Return [X, Y] of the center of cell containing provided text 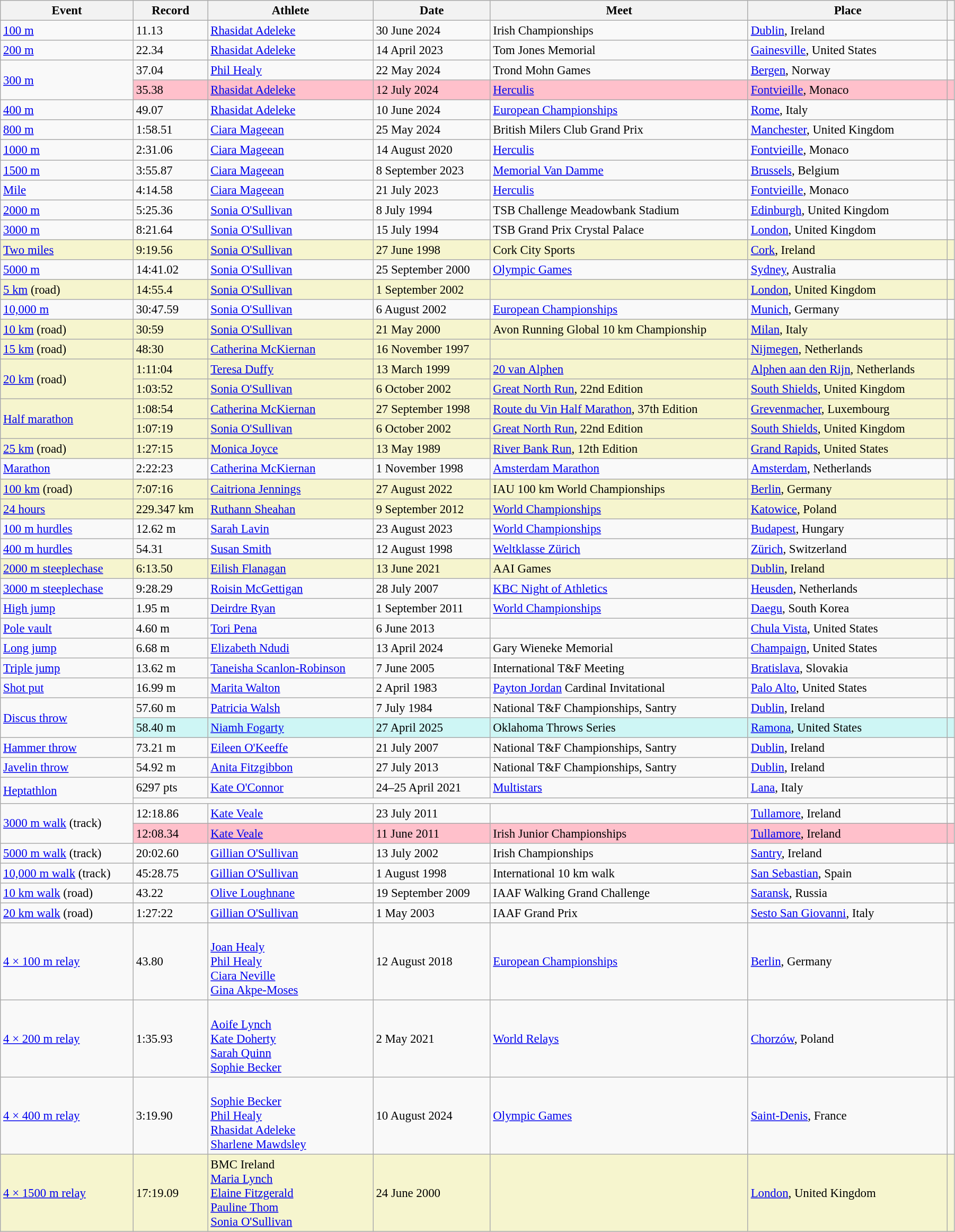
Shot put [67, 688]
Manchester, United Kingdom [848, 130]
Monica Joyce [290, 449]
Tori Pena [290, 628]
13 May 1989 [431, 449]
24–25 April 2021 [431, 788]
12:18.86 [171, 813]
San Sebastian, Spain [848, 873]
3:55.87 [171, 170]
Gainesville, United States [848, 50]
43.80 [171, 962]
Alphen aan den Rijn, Netherlands [848, 369]
International T&F Meeting [619, 668]
22 May 2024 [431, 71]
Mile [67, 190]
AAI Games [619, 569]
International 10 km walk [619, 873]
Rome, Italy [848, 110]
Sophie BeckerPhil HealyRhasidat AdelekeSharlene Mawdsley [290, 1116]
6.68 m [171, 648]
2 April 1983 [431, 688]
Weltklasse Zürich [619, 549]
1:27:15 [171, 449]
1 September 2011 [431, 609]
35.38 [171, 90]
14 August 2020 [431, 150]
4:14.58 [171, 190]
3000 m walk (track) [67, 823]
10 km (road) [67, 329]
Taneisha Scanlon-Robinson [290, 668]
21 July 2007 [431, 748]
Oklahoma Throws Series [619, 728]
Multistars [619, 788]
Triple jump [67, 668]
1:35.93 [171, 1039]
Deirdre Ryan [290, 609]
10,000 m walk (track) [67, 873]
14 April 2023 [431, 50]
Chorzów, Poland [848, 1039]
Cork, Ireland [848, 250]
Aoife LynchKate DohertySarah QuinnSophie Becker [290, 1039]
Roisin McGettigan [290, 588]
World Relays [619, 1039]
Event [67, 11]
57.60 m [171, 708]
20 km walk (road) [67, 913]
6:13.50 [171, 569]
Payton Jordan Cardinal Invitational [619, 688]
1 September 2002 [431, 289]
12 July 2024 [431, 90]
Nijmegen, Netherlands [848, 349]
1 May 2003 [431, 913]
27 April 2025 [431, 728]
27 September 1998 [431, 409]
Chula Vista, United States [848, 628]
13 April 2024 [431, 648]
2 May 2021 [431, 1039]
TSB Grand Prix Crystal Palace [619, 230]
30:47.59 [171, 310]
1 August 1998 [431, 873]
22.34 [171, 50]
Athlete [290, 11]
3000 m [67, 230]
Bergen, Norway [848, 71]
12:08.34 [171, 833]
2000 m [67, 210]
Record [171, 11]
1:27:22 [171, 913]
48:30 [171, 349]
8 September 2023 [431, 170]
3000 m steeplechase [67, 588]
Marathon [67, 469]
Date [431, 11]
Sesto San Giovanni, Italy [848, 913]
Place [848, 11]
Eilish Flanagan [290, 569]
45:28.75 [171, 873]
54.92 m [171, 768]
15 July 1994 [431, 230]
Lana, Italy [848, 788]
Long jump [67, 648]
13 June 2021 [431, 569]
Gary Wieneke Memorial [619, 648]
5:25.36 [171, 210]
27 June 1998 [431, 250]
Avon Running Global 10 km Championship [619, 329]
100 m [67, 31]
7 July 1984 [431, 708]
10 August 2024 [431, 1116]
Amsterdam, Netherlands [848, 469]
58.40 m [171, 728]
11.13 [171, 31]
73.21 m [171, 748]
30 June 2024 [431, 31]
5000 m walk (track) [67, 853]
Susan Smith [290, 549]
7:07:16 [171, 489]
1:11:04 [171, 369]
2:31.06 [171, 150]
Bratislava, Slovakia [848, 668]
100 km (road) [67, 489]
IAAF Grand Prix [619, 913]
24 hours [67, 509]
Sydney, Australia [848, 270]
13 July 2002 [431, 853]
13.62 m [171, 668]
23 July 2011 [431, 813]
1.95 m [171, 609]
Budapest, Hungary [848, 529]
Sarah Lavin [290, 529]
Meet [619, 11]
9 September 2012 [431, 509]
12 August 2018 [431, 962]
Javelin throw [67, 768]
30:59 [171, 329]
25 September 2000 [431, 270]
5 km (road) [67, 289]
Saint-Denis, France [848, 1116]
27 August 2022 [431, 489]
4 × 400 m relay [67, 1116]
28 July 2007 [431, 588]
49.07 [171, 110]
6 June 2013 [431, 628]
1:58.51 [171, 130]
9:28.29 [171, 588]
Caitriona Jennings [290, 489]
Amsterdam Marathon [619, 469]
Eileen O'Keeffe [290, 748]
13 March 1999 [431, 369]
Irish Junior Championships [619, 833]
Heusden, Netherlands [848, 588]
7 June 2005 [431, 668]
IAAF Walking Grand Challenge [619, 893]
Half marathon [67, 419]
Discus throw [67, 718]
14:55.4 [171, 289]
Olive Loughnane [290, 893]
11 June 2011 [431, 833]
400 m hurdles [67, 549]
1:07:19 [171, 429]
KBC Night of Athletics [619, 588]
Champaign, United States [848, 648]
1000 m [67, 150]
229.347 km [171, 509]
20 van Alphen [619, 369]
17:19.09 [171, 1193]
4 × 200 m relay [67, 1039]
8 July 1994 [431, 210]
19 September 2009 [431, 893]
2000 m steeplechase [67, 569]
Katowice, Poland [848, 509]
Grevenmacher, Luxembourg [848, 409]
23 August 2023 [431, 529]
54.31 [171, 549]
Edinburgh, United Kingdom [848, 210]
Brussels, Belgium [848, 170]
10,000 m [67, 310]
100 m hurdles [67, 529]
4 × 1500 m relay [67, 1193]
High jump [67, 609]
1:03:52 [171, 389]
BMC IrelandMaria LynchElaine FitzgeraldPauline ThomSonia O'Sullivan [290, 1193]
400 m [67, 110]
Trond Mohn Games [619, 71]
10 km walk (road) [67, 893]
6 August 2002 [431, 310]
1500 m [67, 170]
British Milers Club Grand Prix [619, 130]
Milan, Italy [848, 329]
15 km (road) [67, 349]
River Bank Run, 12th Edition [619, 449]
Teresa Duffy [290, 369]
Hammer throw [67, 748]
1:08:54 [171, 409]
21 May 2000 [431, 329]
Tom Jones Memorial [619, 50]
1 November 1998 [431, 469]
Daegu, South Korea [848, 609]
10 June 2024 [431, 110]
Marita Walton [290, 688]
16 November 1997 [431, 349]
TSB Challenge Meadowbank Stadium [619, 210]
14:41.02 [171, 270]
Ruthann Sheahan [290, 509]
Heptathlon [67, 790]
Santry, Ireland [848, 853]
Saransk, Russia [848, 893]
12.62 m [171, 529]
Phil Healy [290, 71]
Patricia Walsh [290, 708]
Niamh Fogarty [290, 728]
25 May 2024 [431, 130]
Memorial Van Damme [619, 170]
25 km (road) [67, 449]
Route du Vin Half Marathon, 37th Edition [619, 409]
43.22 [171, 893]
4.60 m [171, 628]
Cork City Sports [619, 250]
20:02.60 [171, 853]
21 July 2023 [431, 190]
12 August 1998 [431, 549]
5000 m [67, 270]
800 m [67, 130]
Anita Fitzgibbon [290, 768]
16.99 m [171, 688]
Zürich, Switzerland [848, 549]
Joan HealyPhil HealyCiara NevilleGina Akpe-Moses [290, 962]
Ramona, United States [848, 728]
20 km (road) [67, 380]
27 July 2013 [431, 768]
4 × 100 m relay [67, 962]
Elizabeth Ndudi [290, 648]
8:21.64 [171, 230]
Pole vault [67, 628]
6297 pts [171, 788]
2:22:23 [171, 469]
300 m [67, 81]
IAU 100 km World Championships [619, 489]
37.04 [171, 71]
24 June 2000 [431, 1193]
Munich, Germany [848, 310]
200 m [67, 50]
Palo Alto, United States [848, 688]
3:19.90 [171, 1116]
Two miles [67, 250]
Grand Rapids, United States [848, 449]
Kate O'Connor [290, 788]
9:19.56 [171, 250]
